Pinpoint the cell where the given text exists, returning its [X, Y] midpoint coordinate. 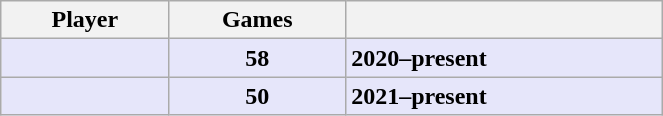
Games [258, 20]
2021–present [504, 96]
2020–present [504, 58]
Player [85, 20]
58 [258, 58]
50 [258, 96]
